Determine the (X, Y) coordinate at the center of the cell enclosing the given text.  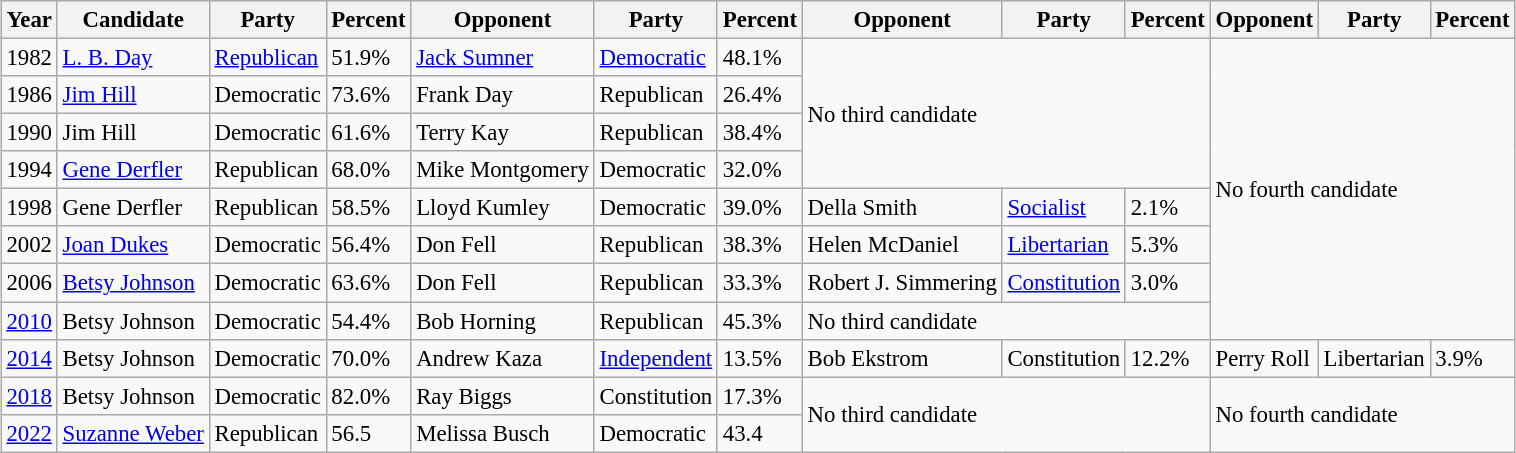
2022 (29, 433)
2006 (29, 283)
1986 (29, 95)
Ray Biggs (502, 396)
45.3% (760, 321)
48.1% (760, 57)
2.1% (1168, 208)
3.9% (1472, 358)
63.6% (368, 283)
1990 (29, 133)
33.3% (760, 283)
38.4% (760, 133)
Andrew Kaza (502, 358)
17.3% (760, 396)
Perry Roll (1264, 358)
2014 (29, 358)
1994 (29, 170)
12.2% (1168, 358)
Mike Montgomery (502, 170)
70.0% (368, 358)
Independent (656, 358)
38.3% (760, 245)
Terry Kay (502, 133)
Joan Dukes (133, 245)
73.6% (368, 95)
61.6% (368, 133)
43.4 (760, 433)
2018 (29, 396)
Socialist (1064, 208)
3.0% (1168, 283)
39.0% (760, 208)
54.4% (368, 321)
1982 (29, 57)
Lloyd Kumley (502, 208)
13.5% (760, 358)
68.0% (368, 170)
26.4% (760, 95)
51.9% (368, 57)
Della Smith (902, 208)
Year (29, 20)
L. B. Day (133, 57)
Frank Day (502, 95)
2002 (29, 245)
58.5% (368, 208)
82.0% (368, 396)
56.4% (368, 245)
2010 (29, 321)
Jack Sumner (502, 57)
56.5 (368, 433)
Melissa Busch (502, 433)
32.0% (760, 170)
Candidate (133, 20)
Bob Horning (502, 321)
Robert J. Simmering (902, 283)
1998 (29, 208)
Suzanne Weber (133, 433)
Bob Ekstrom (902, 358)
5.3% (1168, 245)
Helen McDaniel (902, 245)
